For the text-containing cell, return its midpoint in (X, Y) coordinate format. 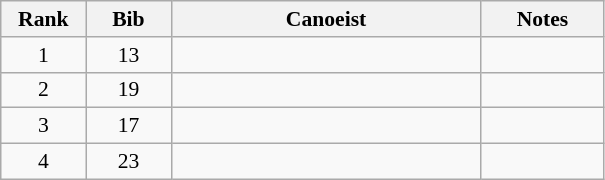
13 (128, 55)
2 (44, 90)
Canoeist (326, 19)
4 (44, 162)
1 (44, 55)
Rank (44, 19)
17 (128, 126)
23 (128, 162)
Notes (542, 19)
3 (44, 126)
19 (128, 90)
Bib (128, 19)
